For the text-containing cell, return its midpoint in (x, y) coordinate format. 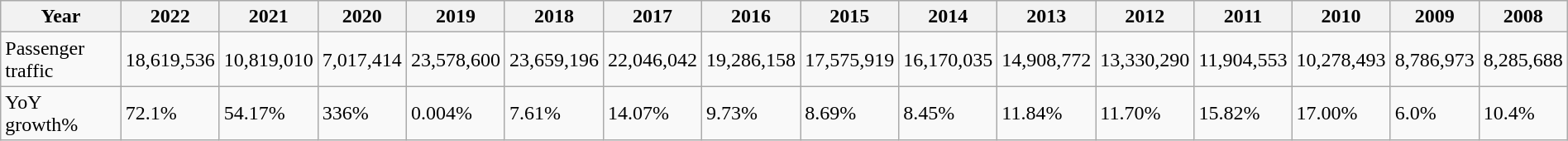
2018 (554, 17)
Passenger traffic (61, 60)
336% (362, 113)
15.82% (1243, 113)
11.84% (1047, 113)
2014 (948, 17)
2008 (1523, 17)
22,046,042 (653, 60)
7,017,414 (362, 60)
2022 (170, 17)
2019 (455, 17)
23,578,600 (455, 60)
9.73% (751, 113)
8.69% (850, 113)
13,330,290 (1145, 60)
2017 (653, 17)
23,659,196 (554, 60)
10.4% (1523, 113)
17.00% (1341, 113)
2013 (1047, 17)
2015 (850, 17)
2009 (1434, 17)
0.004% (455, 113)
Year (61, 17)
2020 (362, 17)
16,170,035 (948, 60)
10,278,493 (1341, 60)
54.17% (268, 113)
17,575,919 (850, 60)
8.45% (948, 113)
2010 (1341, 17)
11,904,553 (1243, 60)
11.70% (1145, 113)
2011 (1243, 17)
8,786,973 (1434, 60)
18,619,536 (170, 60)
14,908,772 (1047, 60)
2021 (268, 17)
7.61% (554, 113)
19,286,158 (751, 60)
8,285,688 (1523, 60)
6.0% (1434, 113)
72.1% (170, 113)
YoY growth% (61, 113)
2016 (751, 17)
14.07% (653, 113)
10,819,010 (268, 60)
2012 (1145, 17)
